Scan for the cell matching the given text and deliver its (X, Y) coordinate at center. 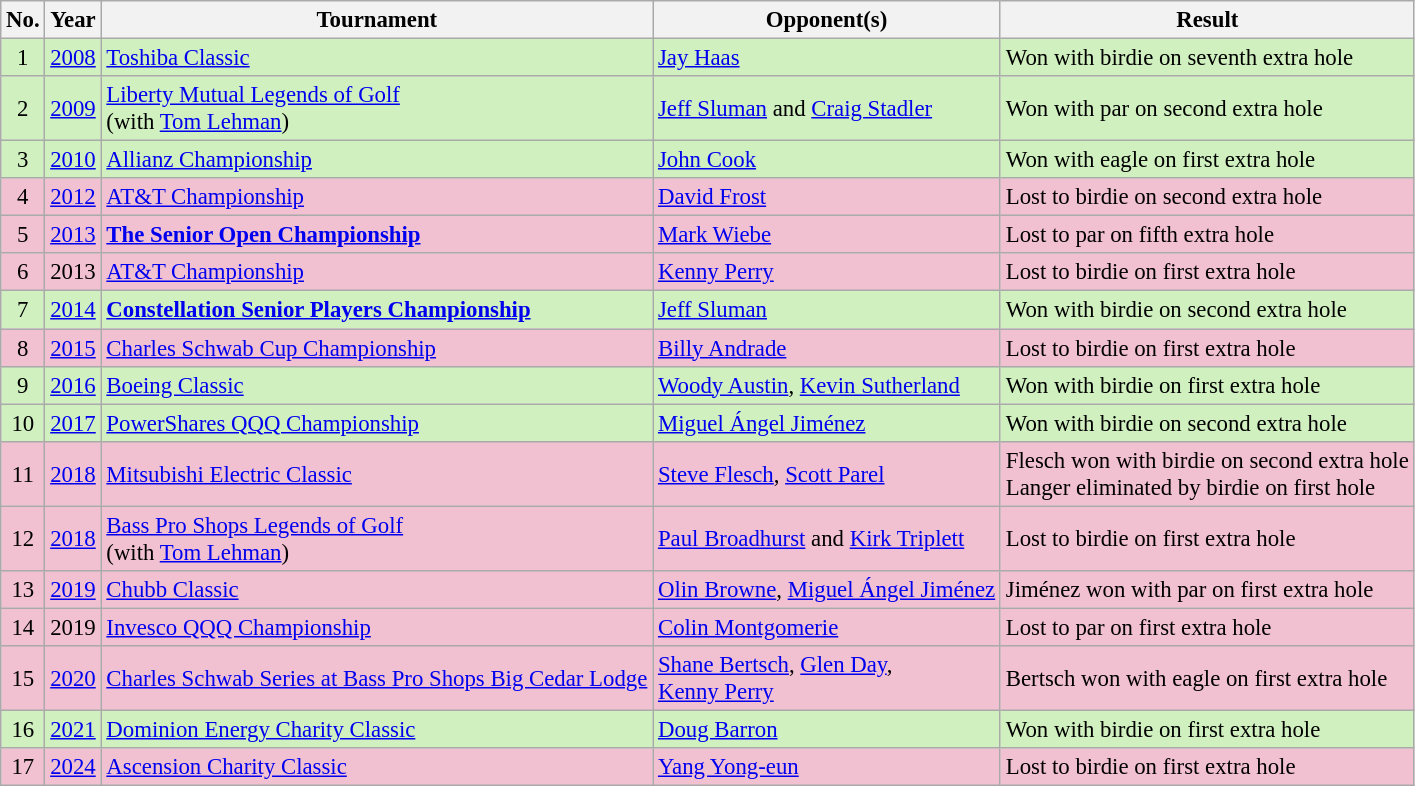
Paul Broadhurst and Kirk Triplett (827, 538)
Won with eagle on first extra hole (1207, 160)
Allianz Championship (377, 160)
7 (23, 310)
Woody Austin, Kevin Sutherland (827, 385)
2 (23, 108)
11 (23, 474)
Won with birdie on seventh extra hole (1207, 58)
Ascension Charity Classic (377, 767)
PowerShares QQQ Championship (377, 423)
Mark Wiebe (827, 235)
Won with par on second extra hole (1207, 108)
Lost to birdie on second extra hole (1207, 197)
3 (23, 160)
2015 (73, 348)
13 (23, 590)
The Senior Open Championship (377, 235)
2024 (73, 767)
Jiménez won with par on first extra hole (1207, 590)
2016 (73, 385)
8 (23, 348)
17 (23, 767)
Lost to par on fifth extra hole (1207, 235)
Miguel Ángel Jiménez (827, 423)
14 (23, 627)
Constellation Senior Players Championship (377, 310)
Kenny Perry (827, 273)
2008 (73, 58)
2012 (73, 197)
2017 (73, 423)
Toshiba Classic (377, 58)
Billy Andrade (827, 348)
Shane Bertsch, Glen Day, Kenny Perry (827, 678)
Chubb Classic (377, 590)
2014 (73, 310)
Colin Montgomerie (827, 627)
Mitsubishi Electric Classic (377, 474)
16 (23, 729)
Dominion Energy Charity Classic (377, 729)
12 (23, 538)
Steve Flesch, Scott Parel (827, 474)
5 (23, 235)
Bass Pro Shops Legends of Golf(with Tom Lehman) (377, 538)
15 (23, 678)
Flesch won with birdie on second extra holeLanger eliminated by birdie on first hole (1207, 474)
2021 (73, 729)
Result (1207, 20)
David Frost (827, 197)
2020 (73, 678)
2009 (73, 108)
No. (23, 20)
Bertsch won with eagle on first extra hole (1207, 678)
Yang Yong-eun (827, 767)
Tournament (377, 20)
Lost to par on first extra hole (1207, 627)
Charles Schwab Series at Bass Pro Shops Big Cedar Lodge (377, 678)
6 (23, 273)
Year (73, 20)
Boeing Classic (377, 385)
2010 (73, 160)
Opponent(s) (827, 20)
Jeff Sluman (827, 310)
John Cook (827, 160)
10 (23, 423)
1 (23, 58)
4 (23, 197)
Olin Browne, Miguel Ángel Jiménez (827, 590)
Charles Schwab Cup Championship (377, 348)
Jeff Sluman and Craig Stadler (827, 108)
9 (23, 385)
Invesco QQQ Championship (377, 627)
Doug Barron (827, 729)
Jay Haas (827, 58)
Liberty Mutual Legends of Golf(with Tom Lehman) (377, 108)
